Find where the given text appears and provide that cell's center as [X, Y] coordinate. 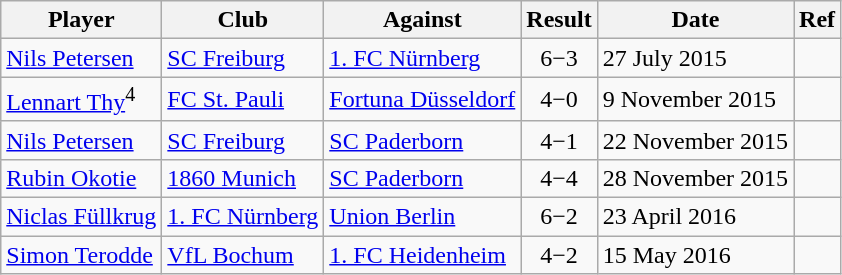
23 April 2016 [695, 217]
Player [82, 20]
27 July 2015 [695, 58]
28 November 2015 [695, 178]
6−2 [559, 217]
VfL Bochum [243, 255]
Date [695, 20]
4−1 [559, 140]
1. FC Heidenheim [422, 255]
Result [559, 20]
9 November 2015 [695, 100]
Fortuna Düsseldorf [422, 100]
Lennart Thy4 [82, 100]
Ref [818, 20]
Union Berlin [422, 217]
Against [422, 20]
Simon Terodde [82, 255]
1860 Munich [243, 178]
4−0 [559, 100]
Rubin Okotie [82, 178]
15 May 2016 [695, 255]
4−2 [559, 255]
6−3 [559, 58]
Club [243, 20]
22 November 2015 [695, 140]
4−4 [559, 178]
Niclas Füllkrug [82, 217]
FC St. Pauli [243, 100]
